Locate the cell with the specified text and output its (x, y) center coordinate. 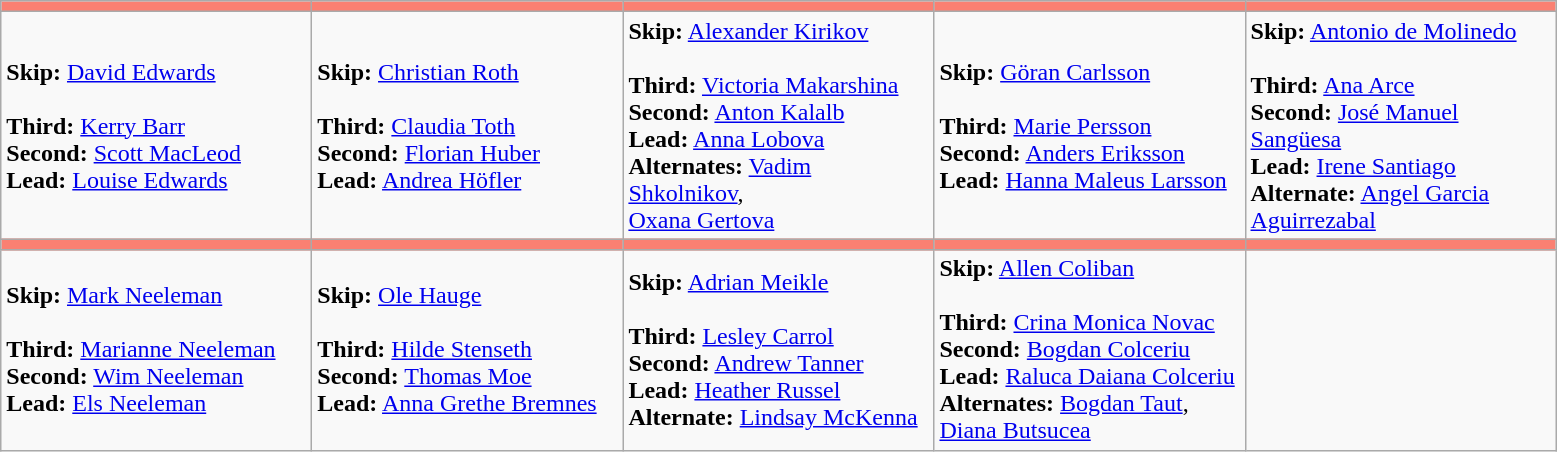
Skip: Mark Neeleman Third: Marianne Neeleman Second: Wim Neeleman Lead: Els Neeleman (156, 350)
Skip: Antonio de Molinedo Third: Ana Arce Second: José Manuel Sangüesa Lead: Irene Santiago Alternate: Angel Garcia Aguirrezabal (1400, 126)
Skip: Christian RothThird: Claudia Toth Second: Florian Huber Lead: Andrea Höfler (468, 126)
Skip: Alexander Kirikov Third: Victoria Makarshina Second: Anton Kalalb Lead: Anna Lobova Alternates: Vadim Shkolnikov, Oxana Gertova (778, 126)
Skip: Adrian Meikle Third: Lesley Carrol Second: Andrew Tanner Lead: Heather Russel Alternate: Lindsay McKenna (778, 350)
Skip: David Edwards Third: Kerry Barr Second: Scott MacLeod Lead: Louise Edwards (156, 126)
Skip: Ole Hauge Third: Hilde Stenseth Second: Thomas Moe Lead: Anna Grethe Bremnes (468, 350)
Skip: Allen Coliban Third: Crina Monica Novac Second: Bogdan Colceriu Lead: Raluca Daiana Colceriu Alternates: Bogdan Taut, Diana Butsucea (1090, 350)
Skip: Göran Carlsson Third: Marie Persson Second: Anders Eriksson Lead: Hanna Maleus Larsson (1090, 126)
